From the cell containing the given text, extract its center point as [X, Y] coordinate. 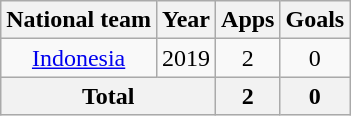
Indonesia [79, 58]
Year [186, 20]
Total [108, 96]
2019 [186, 58]
National team [79, 20]
Apps [248, 20]
Goals [315, 20]
